Return (x, y) of the center of cell containing provided text 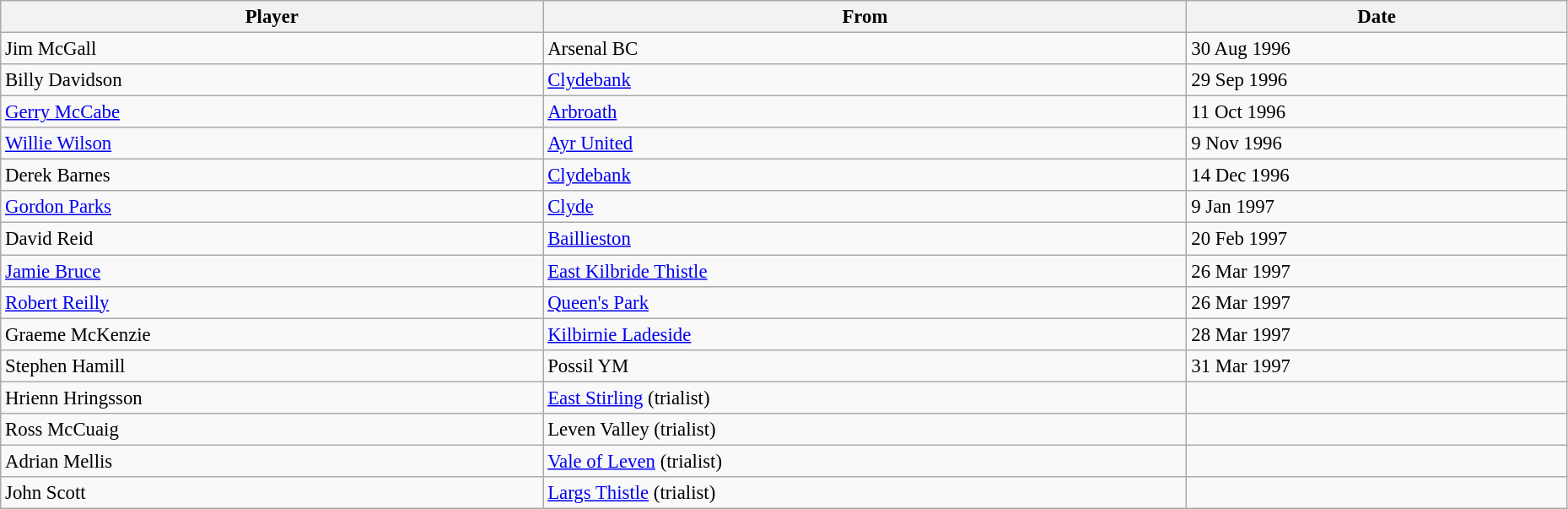
Ayr United (865, 143)
Queen's Park (865, 302)
Gordon Parks (272, 207)
Jamie Bruce (272, 271)
Vale of Leven (trialist) (865, 461)
Stephen Hamill (272, 366)
East Kilbride Thistle (865, 271)
Hrienn Hringsson (272, 398)
Derek Barnes (272, 176)
Baillieston (865, 239)
Date (1377, 17)
Possil YM (865, 366)
30 Aug 1996 (1377, 49)
Arbroath (865, 112)
Kilbirnie Ladeside (865, 334)
28 Mar 1997 (1377, 334)
9 Jan 1997 (1377, 207)
Billy Davidson (272, 80)
14 Dec 1996 (1377, 176)
Leven Valley (trialist) (865, 430)
Player (272, 17)
Largs Thistle (trialist) (865, 493)
John Scott (272, 493)
Arsenal BC (865, 49)
31 Mar 1997 (1377, 366)
20 Feb 1997 (1377, 239)
9 Nov 1996 (1377, 143)
Graeme McKenzie (272, 334)
11 Oct 1996 (1377, 112)
29 Sep 1996 (1377, 80)
Ross McCuaig (272, 430)
Clyde (865, 207)
From (865, 17)
Jim McGall (272, 49)
Robert Reilly (272, 302)
David Reid (272, 239)
Adrian Mellis (272, 461)
East Stirling (trialist) (865, 398)
Gerry McCabe (272, 112)
Willie Wilson (272, 143)
